For the text-containing cell, return its midpoint in (x, y) coordinate format. 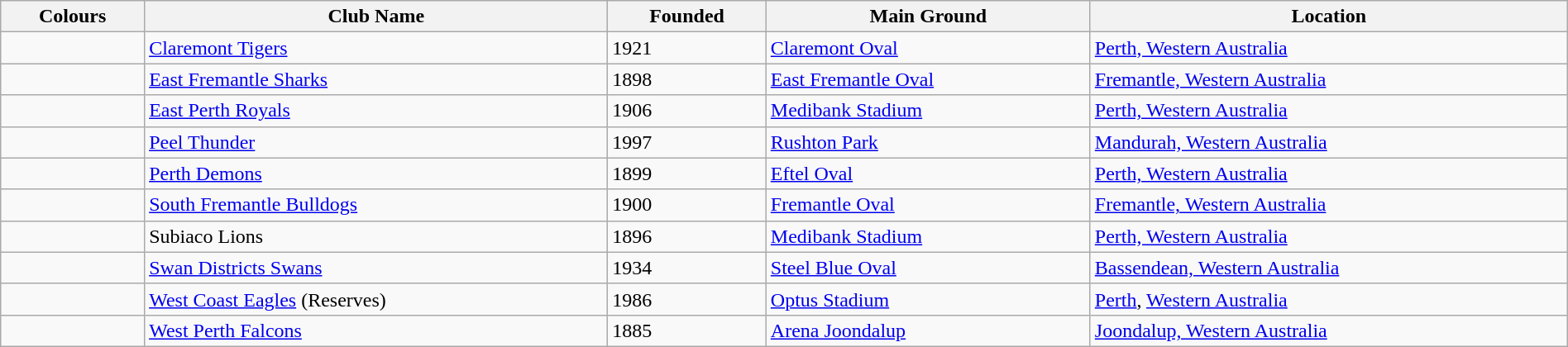
Swan Districts Swans (376, 268)
Arena Joondalup (928, 330)
1934 (686, 268)
Mandurah, Western Australia (1328, 142)
1900 (686, 205)
Main Ground (928, 17)
Club Name (376, 17)
1899 (686, 173)
Claremont Tigers (376, 48)
Location (1328, 17)
1896 (686, 236)
1885 (686, 330)
Optus Stadium (928, 299)
Bassendean, Western Australia (1328, 268)
Subiaco Lions (376, 236)
East Fremantle Oval (928, 79)
1921 (686, 48)
Eftel Oval (928, 173)
South Fremantle Bulldogs (376, 205)
East Perth Royals (376, 111)
Peel Thunder (376, 142)
Joondalup, Western Australia (1328, 330)
1997 (686, 142)
Colours (73, 17)
Founded (686, 17)
Claremont Oval (928, 48)
1986 (686, 299)
Steel Blue Oval (928, 268)
Fremantle Oval (928, 205)
West Coast Eagles (Reserves) (376, 299)
East Fremantle Sharks (376, 79)
1906 (686, 111)
Perth Demons (376, 173)
Rushton Park (928, 142)
West Perth Falcons (376, 330)
1898 (686, 79)
